Find where the given text appears and provide that cell's center as (x, y) coordinate. 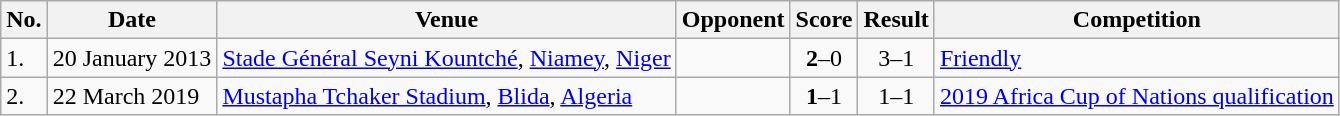
No. (24, 20)
Mustapha Tchaker Stadium, Blida, Algeria (446, 96)
Date (132, 20)
1. (24, 58)
2019 Africa Cup of Nations qualification (1136, 96)
2. (24, 96)
2–0 (824, 58)
Competition (1136, 20)
20 January 2013 (132, 58)
3–1 (896, 58)
22 March 2019 (132, 96)
Opponent (733, 20)
Stade Général Seyni Kountché, Niamey, Niger (446, 58)
Venue (446, 20)
Friendly (1136, 58)
Score (824, 20)
Result (896, 20)
